Search for the cell housing the specified text and yield its (X, Y) center coordinate. 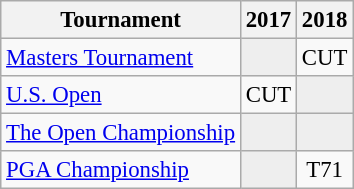
Masters Tournament (121, 58)
Tournament (121, 20)
2018 (325, 20)
The Open Championship (121, 133)
T71 (325, 170)
U.S. Open (121, 95)
2017 (268, 20)
PGA Championship (121, 170)
